Locate the cell with the specified text and output its [x, y] center coordinate. 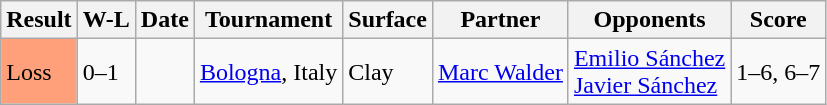
Marc Walder [500, 72]
Emilio Sánchez Javier Sánchez [649, 72]
Score [778, 20]
W-L [106, 20]
Clay [388, 72]
Loss [39, 72]
Tournament [268, 20]
1–6, 6–7 [778, 72]
Bologna, Italy [268, 72]
Partner [500, 20]
Date [164, 20]
Opponents [649, 20]
Surface [388, 20]
Result [39, 20]
0–1 [106, 72]
